Capture the cell that displays the provided text and extract its (x, y) central coordinate. 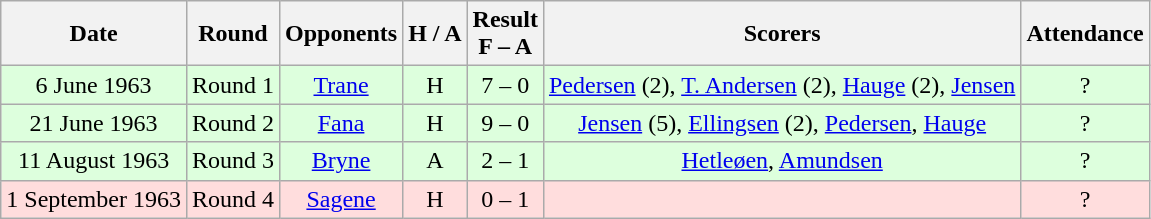
ResultF – A (505, 34)
Round 3 (232, 161)
9 – 0 (505, 123)
21 June 1963 (94, 123)
Round 1 (232, 85)
7 – 0 (505, 85)
Scorers (782, 34)
A (435, 161)
Pedersen (2), T. Andersen (2), Hauge (2), Jensen (782, 85)
H / A (435, 34)
Round 4 (232, 199)
Jensen (5), Ellingsen (2), Pedersen, Hauge (782, 123)
Date (94, 34)
Sagene (342, 199)
6 June 1963 (94, 85)
Bryne (342, 161)
Opponents (342, 34)
1 September 1963 (94, 199)
2 – 1 (505, 161)
Trane (342, 85)
Round 2 (232, 123)
Hetleøen, Amundsen (782, 161)
Attendance (1085, 34)
Fana (342, 123)
0 – 1 (505, 199)
11 August 1963 (94, 161)
Round (232, 34)
